Search for the cell housing the specified text and yield its (x, y) center coordinate. 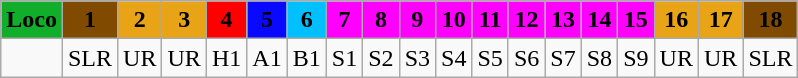
6 (306, 20)
S8 (599, 58)
S5 (490, 58)
S2 (381, 58)
S3 (417, 58)
14 (599, 20)
18 (770, 20)
9 (417, 20)
S9 (636, 58)
5 (267, 20)
S7 (563, 58)
S6 (526, 58)
17 (720, 20)
S4 (454, 58)
1 (90, 20)
Loco (32, 20)
B1 (306, 58)
8 (381, 20)
15 (636, 20)
A1 (267, 58)
10 (454, 20)
12 (526, 20)
4 (226, 20)
S1 (344, 58)
H1 (226, 58)
13 (563, 20)
16 (676, 20)
7 (344, 20)
3 (184, 20)
11 (490, 20)
2 (140, 20)
